Determine the [x, y] coordinate at the center of the cell enclosing the given text.  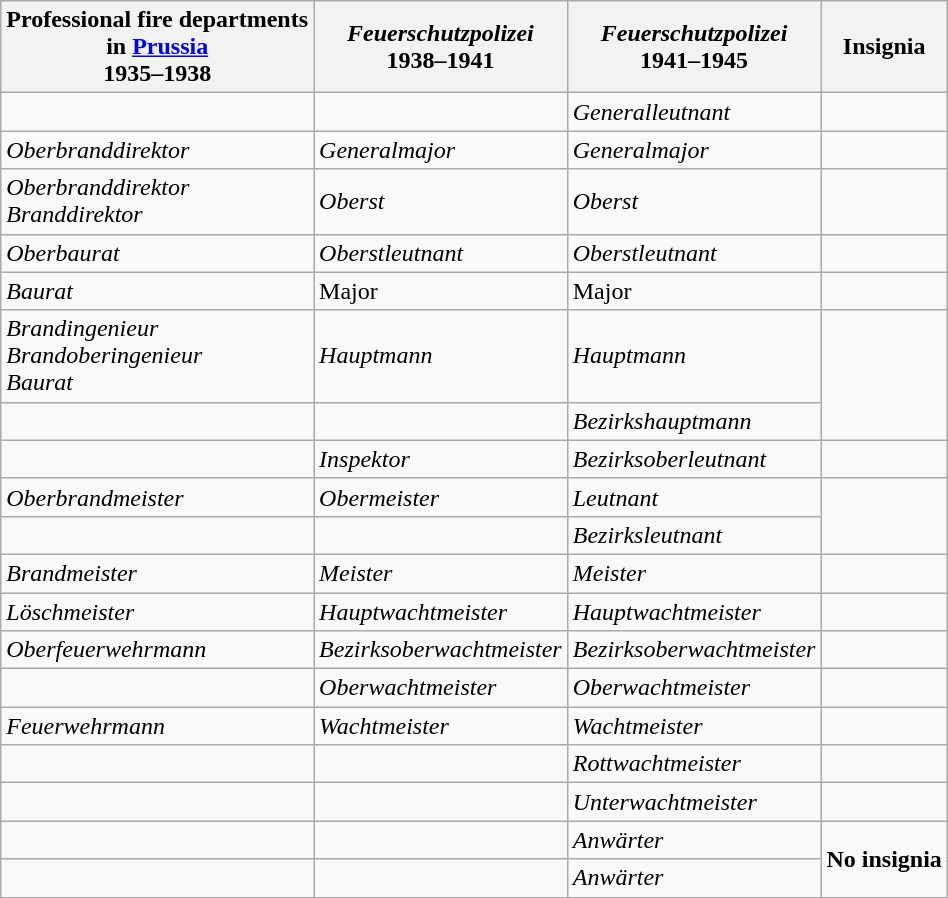
Leutnant [694, 497]
Inspektor [441, 459]
Rottwachtmeister [694, 764]
Oberbaurat [158, 253]
Feuerschutzpolizei1941–1945 [694, 47]
Oberfeuerwehrmann [158, 650]
Feuerschutzpolizei1938–1941 [441, 47]
Oberbrandmeister [158, 497]
Oberbranddirektor [158, 150]
Generalleutnant [694, 112]
No insignia [884, 859]
Bezirkshauptmann [694, 421]
Feuerwehrmann [158, 726]
Professional fire departmentsin Prussia1935–1938 [158, 47]
Bezirksoberleutnant [694, 459]
Unterwachtmeister [694, 802]
Insignia [884, 47]
Brandingenieur Brandoberingenieur Baurat [158, 356]
Löschmeister [158, 611]
Baurat [158, 291]
Bezirksleutnant [694, 535]
Brandmeister [158, 573]
Obermeister [441, 497]
OberbranddirektorBranddirektor [158, 202]
